Provide the [x, y] coordinate of the cell's center where the given text is located.  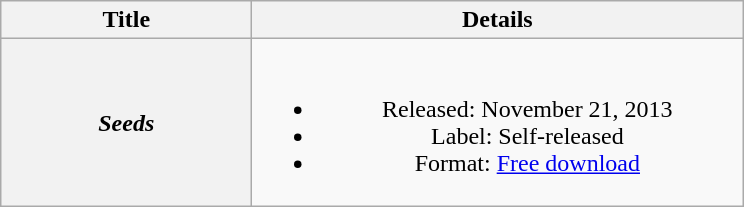
Details [498, 20]
Released: November 21, 2013Label: Self-releasedFormat: Free download [498, 122]
Seeds [126, 122]
Title [126, 20]
